Provide the [x, y] coordinate of the cell's center where the given text is located.  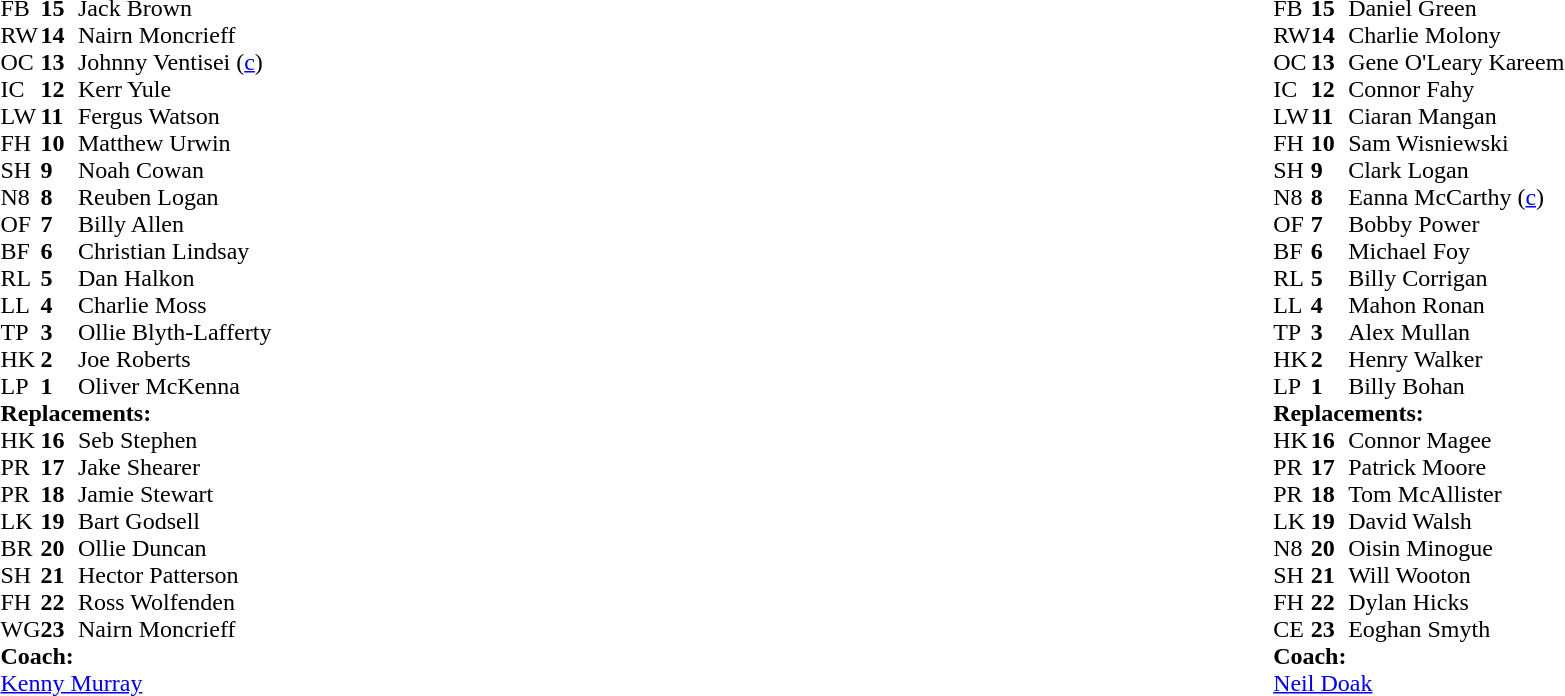
Billy Allen [175, 224]
WG [20, 630]
Charlie Moss [175, 306]
Eanna McCarthy (c) [1456, 198]
Tom McAllister [1456, 494]
Seb Stephen [175, 440]
Fergus Watson [175, 116]
Will Wooton [1456, 576]
Jamie Stewart [175, 494]
Connor Magee [1456, 440]
Connor Fahy [1456, 90]
Reuben Logan [175, 198]
Eoghan Smyth [1456, 630]
Dylan Hicks [1456, 602]
Johnny Ventisei (c) [175, 62]
Ciaran Mangan [1456, 116]
Bobby Power [1456, 224]
Noah Cowan [175, 170]
BR [20, 548]
Gene O'Leary Kareem [1456, 62]
Michael Foy [1456, 252]
CE [1292, 630]
Patrick Moore [1456, 468]
Ollie Blyth-Lafferty [175, 332]
Joe Roberts [175, 360]
Mahon Ronan [1456, 306]
Alex Mullan [1456, 332]
Clark Logan [1456, 170]
Charlie Molony [1456, 36]
Kerr Yule [175, 90]
Dan Halkon [175, 278]
Ross Wolfenden [175, 602]
Christian Lindsay [175, 252]
Oliver McKenna [175, 386]
Henry Walker [1456, 360]
Ollie Duncan [175, 548]
Sam Wisniewski [1456, 144]
Billy Bohan [1456, 386]
Bart Godsell [175, 522]
Hector Patterson [175, 576]
David Walsh [1456, 522]
Billy Corrigan [1456, 278]
Oisin Minogue [1456, 548]
Jake Shearer [175, 468]
Matthew Urwin [175, 144]
